Extract the (X, Y) coordinate from the center of the cell holding the provided text.  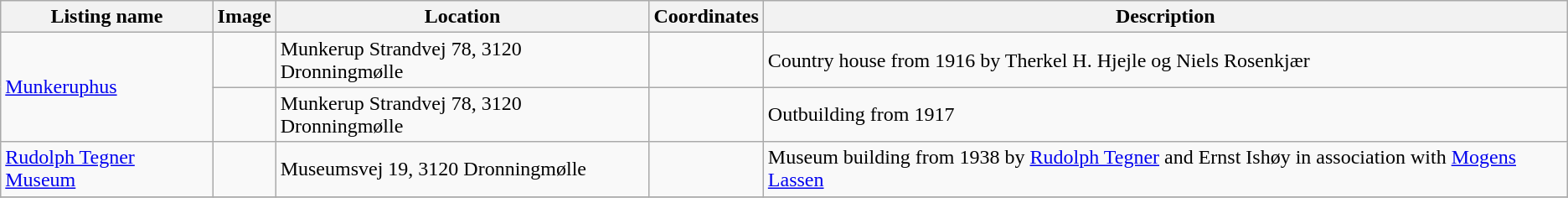
Outbuilding from 1917 (1165, 114)
Listing name (107, 17)
Image (245, 17)
Rudolph Tegner Museum (107, 169)
Munkeruphus (107, 87)
Location (462, 17)
Museum building from 1938 by Rudolph Tegner and Ernst Ishøy in association with Mogens Lassen (1165, 169)
Museumsvej 19, 3120 Dronningmølle (462, 169)
Coordinates (706, 17)
Country house from 1916 by Therkel H. Hjejle og Niels Rosenkjær (1165, 60)
Description (1165, 17)
